Output the (x, y) coordinate of the center of the cell containing the given text.  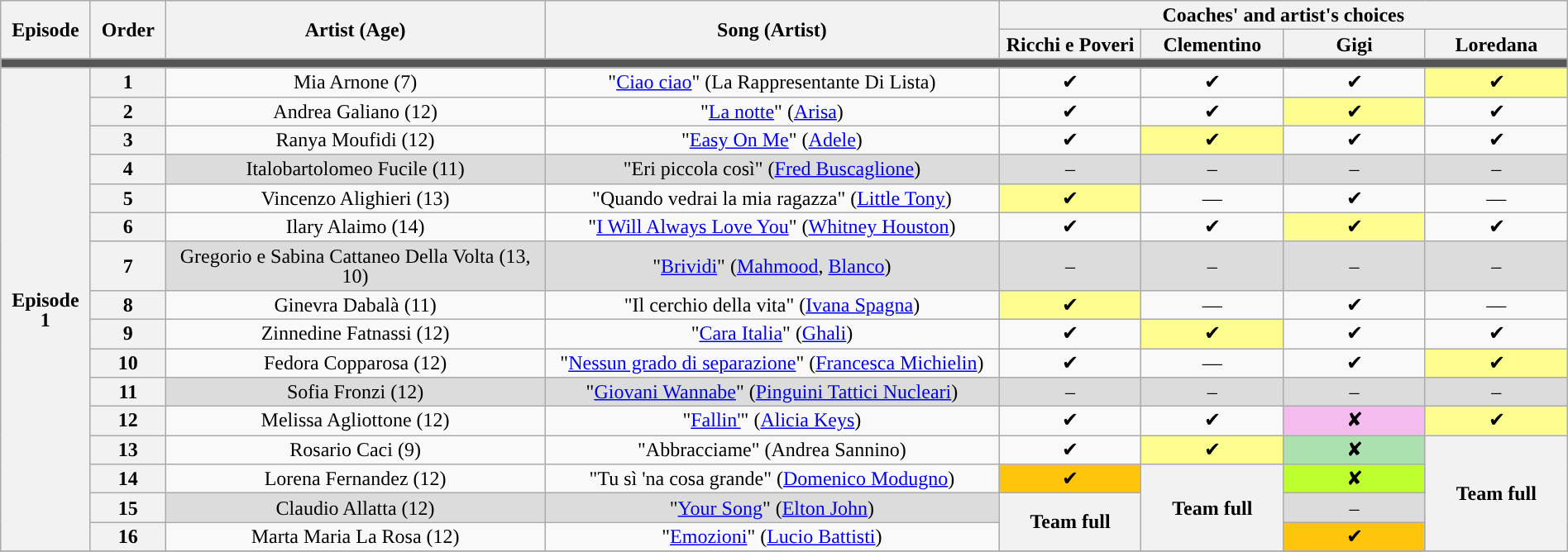
12 (128, 421)
7 (128, 266)
"Easy On Me" (Adele) (772, 140)
15 (128, 507)
Episode 1 (45, 309)
6 (128, 226)
Mia Arnone (7) (356, 83)
10 (128, 364)
"Fallin'" (Alicia Keys) (772, 421)
"Eri piccola così" (Fred Buscaglione) (772, 169)
"I Will Always Love You" (Whitney Houston) (772, 226)
Ginevra Dabalà (11) (356, 304)
"Brividi" (Mahmood, Blanco) (772, 266)
"Quando vedrai la mia ragazza" (Little Tony) (772, 198)
"Giovani Wannabe" (Pinguini Tattici Nucleari) (772, 392)
"Il cerchio della vita" (Ivana Spagna) (772, 304)
Ilary Alaimo (14) (356, 226)
Vincenzo Alighieri (13) (356, 198)
4 (128, 169)
14 (128, 479)
3 (128, 140)
Sofia Fronzi (12) (356, 392)
Gregorio e Sabina Cattaneo Della Volta (13, 10) (356, 266)
Zinnedine Fatnassi (12) (356, 334)
"Nessun grado di separazione" (Francesca Michielin) (772, 364)
1 (128, 83)
Loredana (1496, 45)
"La notte" (Arisa) (772, 111)
Ricchi e Poveri (1070, 45)
9 (128, 334)
"Abbracciame" (Andrea Sannino) (772, 450)
Order (128, 30)
Claudio Allatta (12) (356, 507)
"Emozioni" (Lucio Battisti) (772, 537)
16 (128, 537)
2 (128, 111)
Artist (Age) (356, 30)
"Cara Italia" (Ghali) (772, 334)
Fedora Copparosa (12) (356, 364)
Lorena Fernandez (12) (356, 479)
"Ciao ciao" (La Rappresentante Di Lista) (772, 83)
11 (128, 392)
"Tu sì 'na cosa grande" (Domenico Modugno) (772, 479)
13 (128, 450)
Melissa Agliottone (12) (356, 421)
5 (128, 198)
Episode (45, 30)
8 (128, 304)
Ranya Moufidi (12) (356, 140)
Song (Artist) (772, 30)
Gigi (1355, 45)
Clementino (1212, 45)
Andrea Galiano (12) (356, 111)
Marta Maria La Rosa (12) (356, 537)
Coaches' and artist's choices (1284, 15)
"Your Song" (Elton John) (772, 507)
Italobartolomeo Fucile (11) (356, 169)
Rosario Caci (9) (356, 450)
